Output the (x, y) coordinate of the center of the cell containing the given text.  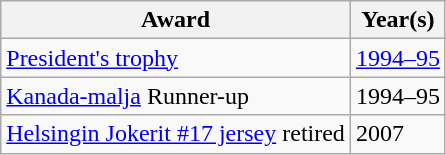
Kanada-malja Runner-up (176, 96)
Helsingin Jokerit #17 jersey retired (176, 134)
Award (176, 20)
2007 (398, 134)
President's trophy (176, 58)
Year(s) (398, 20)
